Find where the given text appears and provide that cell's center as (x, y) coordinate. 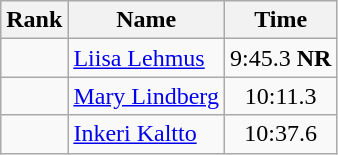
Time (280, 20)
Name (146, 20)
Mary Lindberg (146, 96)
10:11.3 (280, 96)
9:45.3 NR (280, 58)
Rank (34, 20)
10:37.6 (280, 134)
Inkeri Kaltto (146, 134)
Liisa Lehmus (146, 58)
